Return the [x, y] coordinate for the center point of the cell that contains the specified text.  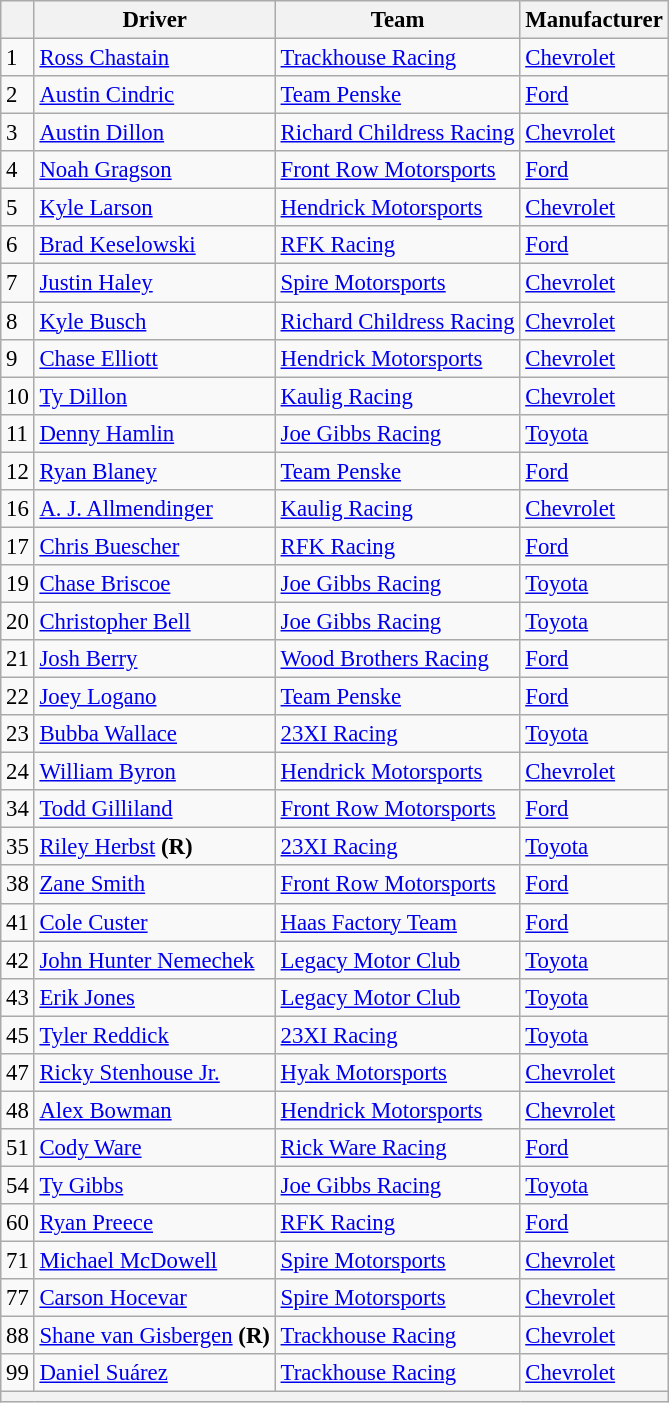
Ty Dillon [154, 396]
Josh Berry [154, 659]
Wood Brothers Racing [398, 659]
Ryan Blaney [154, 471]
42 [18, 960]
54 [18, 1185]
17 [18, 546]
88 [18, 1336]
60 [18, 1223]
3 [18, 133]
Bubba Wallace [154, 734]
2 [18, 95]
8 [18, 321]
Kyle Busch [154, 321]
6 [18, 245]
19 [18, 584]
Kyle Larson [154, 208]
A. J. Allmendinger [154, 509]
Riley Herbst (R) [154, 847]
Haas Factory Team [398, 922]
Brad Keselowski [154, 245]
Chris Buescher [154, 546]
John Hunter Nemechek [154, 960]
Chase Elliott [154, 358]
Todd Gilliland [154, 809]
Noah Gragson [154, 170]
16 [18, 509]
Cody Ware [154, 1148]
4 [18, 170]
Alex Bowman [154, 1110]
12 [18, 471]
William Byron [154, 772]
Carson Hocevar [154, 1298]
Tyler Reddick [154, 1035]
10 [18, 396]
Michael McDowell [154, 1261]
Joey Logano [154, 697]
1 [18, 58]
Driver [154, 20]
Ryan Preece [154, 1223]
99 [18, 1373]
24 [18, 772]
21 [18, 659]
Denny Hamlin [154, 433]
Ricky Stenhouse Jr. [154, 1073]
45 [18, 1035]
Shane van Gisbergen (R) [154, 1336]
9 [18, 358]
38 [18, 885]
Daniel Suárez [154, 1373]
35 [18, 847]
Chase Briscoe [154, 584]
Manufacturer [594, 20]
43 [18, 997]
48 [18, 1110]
Hyak Motorsports [398, 1073]
Rick Ware Racing [398, 1148]
22 [18, 697]
7 [18, 283]
41 [18, 922]
Ty Gibbs [154, 1185]
Ross Chastain [154, 58]
Erik Jones [154, 997]
Justin Haley [154, 283]
47 [18, 1073]
23 [18, 734]
34 [18, 809]
Austin Cindric [154, 95]
77 [18, 1298]
11 [18, 433]
Team [398, 20]
Zane Smith [154, 885]
Cole Custer [154, 922]
Christopher Bell [154, 621]
51 [18, 1148]
20 [18, 621]
Austin Dillon [154, 133]
5 [18, 208]
71 [18, 1261]
